Identify which cell holds the provided text, then report its (x, y) central coordinate. 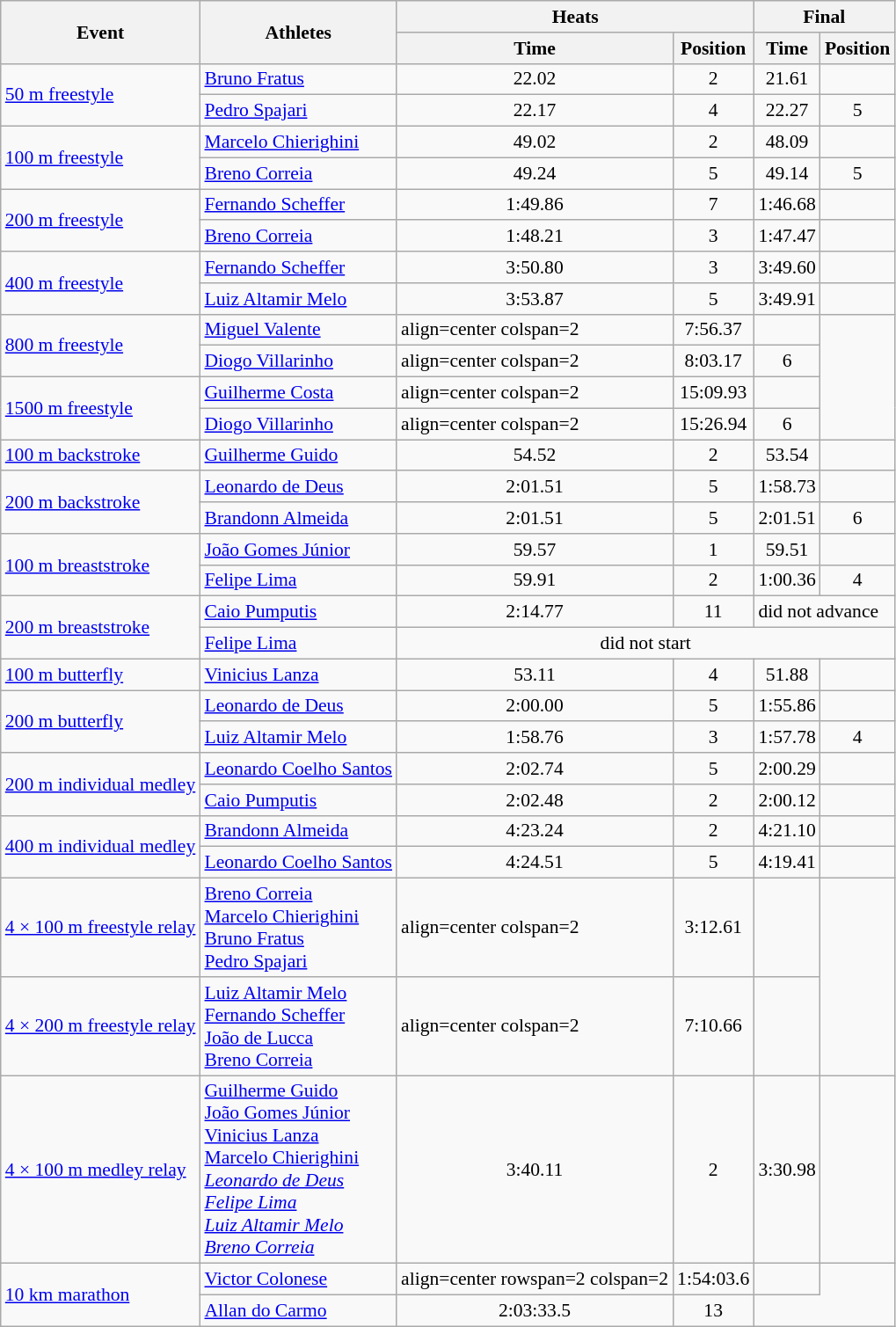
Allan do Carmo (298, 1311)
100 m breaststroke (100, 565)
100 m butterfly (100, 674)
22.02 (535, 79)
Victor Colonese (298, 1280)
4:19.41 (786, 863)
4:24.51 (535, 863)
200 m backstroke (100, 503)
4 × 100 m medley relay (100, 1170)
3:50.80 (535, 267)
Guilherme Guido (298, 456)
1:58.73 (786, 487)
did not advance (824, 612)
49.24 (535, 173)
1:58.76 (535, 738)
51.88 (786, 674)
13 (713, 1311)
Bruno Fratus (298, 79)
800 m freestyle (100, 345)
1:54:03.6 (713, 1280)
4:21.10 (786, 831)
7:10.66 (713, 1026)
15:26.94 (713, 424)
Miguel Valente (298, 330)
Marcelo Chierighini (298, 142)
3:40.11 (535, 1170)
49.02 (535, 142)
59.51 (786, 550)
1:55.86 (786, 706)
2:00.29 (786, 769)
3:30.98 (786, 1170)
Guilherme GuidoJoão Gomes Júnior Vinicius LanzaMarcelo ChierighiniLeonardo de Deus Felipe Lima Luiz Altamir Melo Breno Correia (298, 1170)
15:09.93 (713, 393)
3:49.91 (786, 299)
2:00.00 (535, 706)
4:23.24 (535, 831)
400 m individual medley (100, 846)
1:46.68 (786, 205)
align=center rowspan=2 colspan=2 (535, 1280)
7:56.37 (713, 330)
200 m individual medley (100, 784)
100 m freestyle (100, 158)
1:57.78 (786, 738)
2:03:33.5 (535, 1311)
11 (713, 612)
8:03.17 (713, 361)
2:02.74 (535, 769)
200 m freestyle (100, 220)
10 km marathon (100, 1294)
Final (824, 17)
Event (100, 32)
400 m freestyle (100, 283)
João Gomes Júnior (298, 550)
50 m freestyle (100, 95)
59.57 (535, 550)
4 × 200 m freestyle relay (100, 1026)
200 m breaststroke (100, 628)
Breno CorreiaMarcelo ChierighiniBruno FratusPedro Spajari (298, 928)
1:47.47 (786, 237)
3:12.61 (713, 928)
53.54 (786, 456)
22.17 (535, 111)
53.11 (535, 674)
200 m butterfly (100, 721)
2:02.48 (535, 800)
48.09 (786, 142)
1500 m freestyle (100, 408)
2:00.12 (786, 800)
4 × 100 m freestyle relay (100, 928)
did not start (645, 644)
1:48.21 (535, 237)
1:49.86 (535, 205)
Guilherme Costa (298, 393)
59.91 (535, 580)
Luiz Altamir MeloFernando SchefferJoão de LuccaBreno Correia (298, 1026)
100 m backstroke (100, 456)
54.52 (535, 456)
Athletes (298, 32)
1 (713, 550)
Heats (575, 17)
Pedro Spajari (298, 111)
21.61 (786, 79)
7 (713, 205)
3:53.87 (535, 299)
1:00.36 (786, 580)
Vinicius Lanza (298, 674)
2:14.77 (535, 612)
49.14 (786, 173)
3:49.60 (786, 267)
22.27 (786, 111)
